Pinpoint the cell where the given text exists, returning its (X, Y) midpoint coordinate. 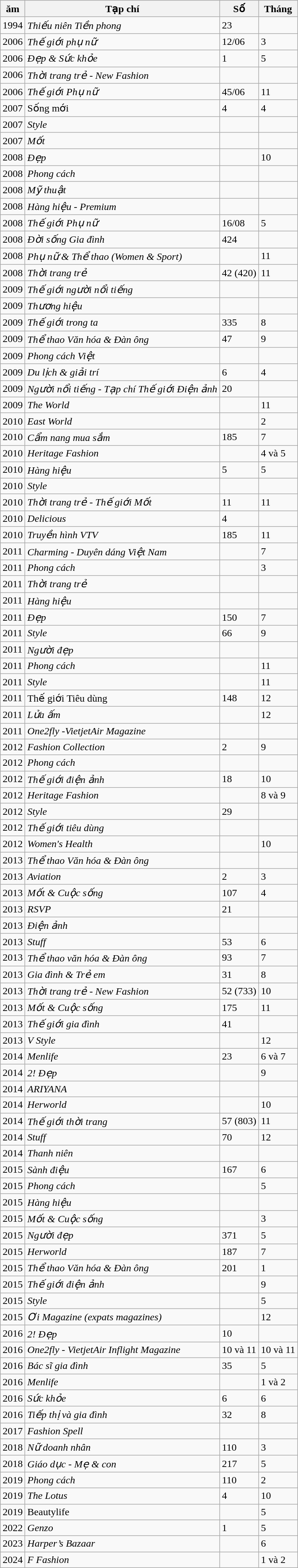
Sức khỏe (122, 1398)
Thế giới thời trang (122, 1121)
Nữ doanh nhân (122, 1447)
Phụ nữ & Thể thao (Women & Sport) (122, 256)
41 (239, 1024)
Sống mới (122, 108)
Fashion Spell (122, 1431)
RSVP (122, 909)
The World (122, 405)
Thế giới tiêu dùng (122, 828)
335 (239, 322)
Du lịch & giải trí (122, 372)
107 (239, 893)
42 (420) (239, 273)
Đời sống Gia đình (122, 240)
Fashion Collection (122, 747)
The Lotus (122, 1496)
175 (239, 1008)
2023 (13, 1544)
217 (239, 1464)
52 (733) (239, 991)
F Fashion (122, 1560)
Delicious (122, 518)
Thế giới phụ nữ (122, 42)
Beautylife (122, 1512)
One2fly - VietjetAir Inflight Magazine (122, 1350)
Hàng hiệu - Premium (122, 206)
47 (239, 339)
Số (239, 9)
Ơi Magazine (expats magazines) (122, 1317)
31 (239, 974)
57 (803) (239, 1121)
Mốt (122, 141)
Thể thao văn hóa & Đàn ông (122, 958)
Tạp chí (122, 9)
Mỹ thuật (122, 190)
53 (239, 941)
Tiếp thị và gia đình (122, 1415)
18 (239, 779)
Harper’s Bazaar (122, 1544)
Gia đình & Trẻ em (122, 974)
29 (239, 811)
45/06 (239, 92)
Điện ảnh (122, 925)
Đẹp & Sức khỏe (122, 58)
32 (239, 1415)
371 (239, 1235)
2022 (13, 1528)
Bác sĩ gia đình (122, 1366)
Thế giới người nổi tiếng (122, 289)
Thương hiệu (122, 306)
167 (239, 1170)
66 (239, 633)
Women's Health (122, 844)
2017 (13, 1431)
ăm (13, 9)
Thế giới Tiêu dùng (122, 698)
Thời trang trẻ - Thế giới Mốt (122, 503)
35 (239, 1366)
1994 (13, 25)
Genzo (122, 1528)
148 (239, 698)
424 (239, 240)
Sành điệu (122, 1170)
ARIYANA (122, 1089)
East World (122, 421)
21 (239, 909)
Thiếu niên Tiền phong (122, 25)
Charming - Duyên dáng Việt Nam (122, 552)
Phong cách Việt (122, 356)
2024 (13, 1560)
20 (239, 389)
Lửa ấm (122, 715)
Tháng (278, 9)
12/06 (239, 42)
6 và 7 (278, 1056)
Thanh niên (122, 1153)
70 (239, 1138)
16/08 (239, 223)
Cẩm nang mua sắm (122, 437)
Giáo dục - Mẹ & con (122, 1464)
4 và 5 (278, 454)
150 (239, 617)
One2fly -VietjetAir Magazine (122, 731)
187 (239, 1252)
Thế giới trong ta (122, 322)
93 (239, 958)
Truyền hình VTV (122, 535)
Người nổi tiếng - Tạp chí Thế giới Điện ảnh (122, 389)
V Style (122, 1040)
Thế giới gia đình (122, 1024)
Aviation (122, 876)
201 (239, 1268)
8 và 9 (278, 796)
